Return [X, Y] of the center of cell containing provided text 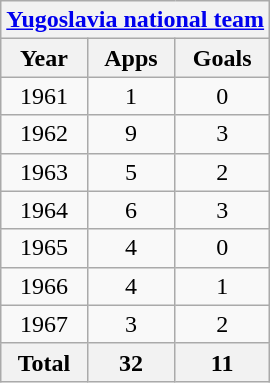
Apps [131, 58]
1964 [44, 210]
1965 [44, 248]
6 [131, 210]
1967 [44, 324]
9 [131, 134]
11 [222, 362]
Total [44, 362]
32 [131, 362]
Goals [222, 58]
Yugoslavia national team [136, 20]
Year [44, 58]
1962 [44, 134]
5 [131, 172]
1961 [44, 96]
1966 [44, 286]
1963 [44, 172]
